From the cell containing the given text, extract its center point as (X, Y) coordinate. 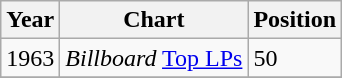
Billboard Top LPs (154, 58)
Year (30, 20)
Chart (154, 20)
1963 (30, 58)
50 (295, 58)
Position (295, 20)
